Capture the cell that displays the provided text and extract its (x, y) central coordinate. 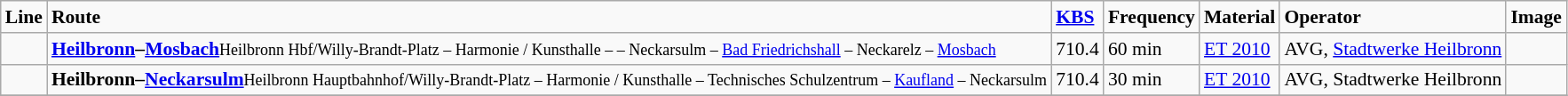
Frequency (1152, 17)
Heilbronn–MosbachHeilbronn Hbf/Willy-Brandt-Platz – Harmonie / Kunsthalle – – Neckarsulm – Bad Friedrichshall – Neckarelz – Mosbach (549, 49)
Material (1239, 17)
Route (549, 17)
30 min (1152, 80)
KBS (1078, 17)
Heilbronn–NeckarsulmHeilbronn Hauptbahnhof/Willy-Brandt-Platz – Harmonie / Kunsthalle – Technisches Schulzentrum – Kaufland – Neckarsulm (549, 80)
Line (24, 17)
60 min (1152, 49)
Image (1536, 17)
Operator (1392, 17)
